Pinpoint the cell where the given text exists, returning its (X, Y) midpoint coordinate. 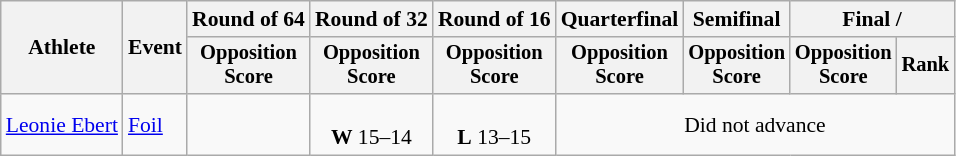
Round of 64 (248, 19)
Event (155, 48)
W 15–14 (372, 124)
Round of 32 (372, 19)
Leonie Ebert (62, 124)
Semifinal (736, 19)
Did not advance (755, 124)
Rank (926, 66)
Athlete (62, 48)
Foil (155, 124)
Final / (872, 19)
L 13–15 (494, 124)
Quarterfinal (620, 19)
Round of 16 (494, 19)
